Find where the given text appears and provide that cell's center as [x, y] coordinate. 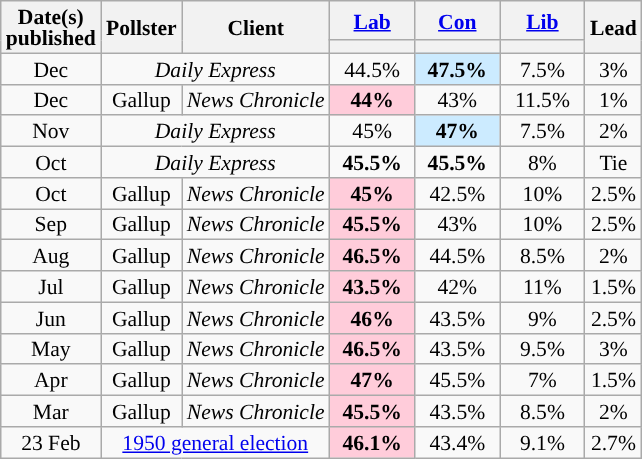
42% [458, 286]
2.7% [614, 442]
46% [372, 318]
Client [256, 27]
May [51, 348]
Sep [51, 224]
Nov [51, 132]
11% [542, 286]
Aug [51, 256]
Tie [614, 162]
7% [542, 380]
Date(s)published [51, 27]
8% [542, 162]
44% [372, 100]
11.5% [542, 100]
Apr [51, 380]
9% [542, 318]
9.5% [542, 348]
Jun [51, 318]
Mar [51, 412]
1% [614, 100]
23 Feb [51, 442]
1950 general election [216, 442]
Lib [542, 20]
42.5% [458, 194]
Lab [372, 20]
Pollster [142, 27]
47.5% [458, 68]
43.4% [458, 442]
46.1% [372, 442]
Jul [51, 286]
Lead [614, 27]
Con [458, 20]
9.1% [542, 442]
